Locate the cell with the specified text and output its [X, Y] center coordinate. 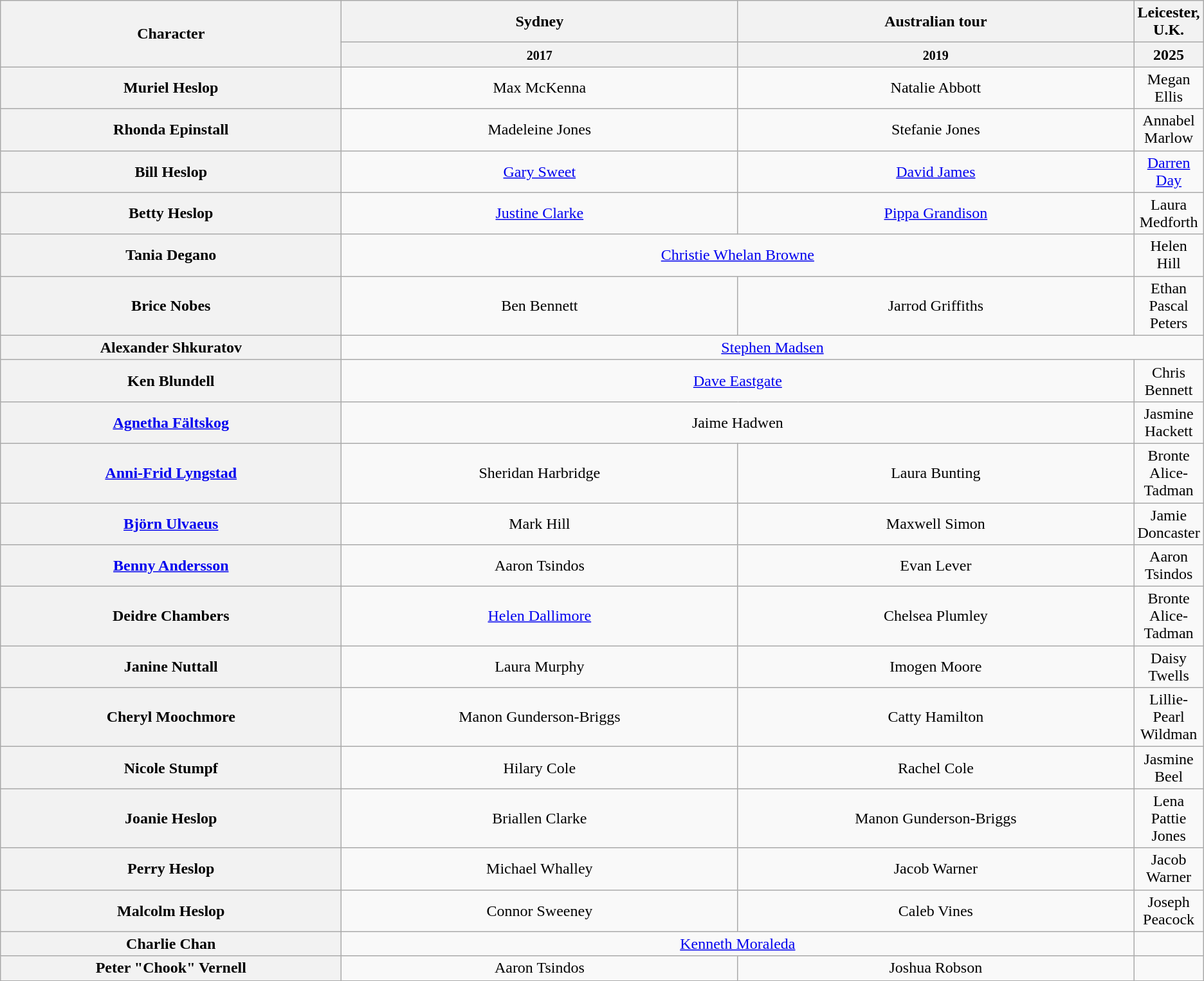
Peter "Chook" Vernell [171, 968]
Joseph Peacock [1169, 911]
Jasmine Beel [1169, 768]
Jaime Hadwen [738, 422]
Alexander Shkuratov [171, 347]
Evan Lever [936, 566]
Rachel Cole [936, 768]
Madeleine Jones [540, 130]
Rhonda Epinstall [171, 130]
Lillie-Pearl Wildman [1169, 717]
Megan Ellis [1169, 87]
Agnetha Fältskog [171, 422]
Catty Hamilton [936, 717]
Maxwell Simon [936, 524]
Helen Dallimore [540, 616]
Jarrod Griffiths [936, 306]
Leicester, U.K. [1169, 22]
Laura Medforth [1169, 214]
Max McKenna [540, 87]
Pippa Grandison [936, 214]
David James [936, 171]
2025 [1169, 55]
2017 [540, 55]
Janine Nuttall [171, 666]
Ben Bennett [540, 306]
Daisy Twells [1169, 666]
Laura Murphy [540, 666]
Deidre Chambers [171, 616]
Sydney [540, 22]
Anni-Frid Lyngstad [171, 473]
Lena Pattie Jones [1169, 818]
Character [171, 33]
Natalie Abbott [936, 87]
Tania Degano [171, 255]
Jasmine Hackett [1169, 422]
Kenneth Moraleda [738, 944]
Bill Heslop [171, 171]
Jamie Doncaster [1169, 524]
Joanie Heslop [171, 818]
Briallen Clarke [540, 818]
Brice Nobes [171, 306]
Dave Eastgate [738, 381]
Muriel Heslop [171, 87]
Hilary Cole [540, 768]
Laura Bunting [936, 473]
Imogen Moore [936, 666]
Björn Ulvaeus [171, 524]
Ethan Pascal Peters [1169, 306]
Annabel Marlow [1169, 130]
Stefanie Jones [936, 130]
Australian tour [936, 22]
Ken Blundell [171, 381]
Mark Hill [540, 524]
Connor Sweeney [540, 911]
Malcolm Heslop [171, 911]
Nicole Stumpf [171, 768]
Chris Bennett [1169, 381]
2019 [936, 55]
Gary Sweet [540, 171]
Christie Whelan Browne [738, 255]
Darren Day [1169, 171]
Stephen Madsen [772, 347]
Cheryl Moochmore [171, 717]
Charlie Chan [171, 944]
Benny Andersson [171, 566]
Chelsea Plumley [936, 616]
Helen Hill [1169, 255]
Michael Whalley [540, 868]
Justine Clarke [540, 214]
Sheridan Harbridge [540, 473]
Betty Heslop [171, 214]
Caleb Vines [936, 911]
Joshua Robson [936, 968]
Perry Heslop [171, 868]
